For the text-containing cell, return its midpoint in [X, Y] coordinate format. 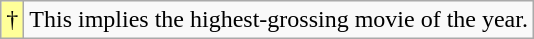
This implies the highest-grossing movie of the year. [279, 20]
† [12, 20]
